Pinpoint the cell where the given text exists, returning its (X, Y) midpoint coordinate. 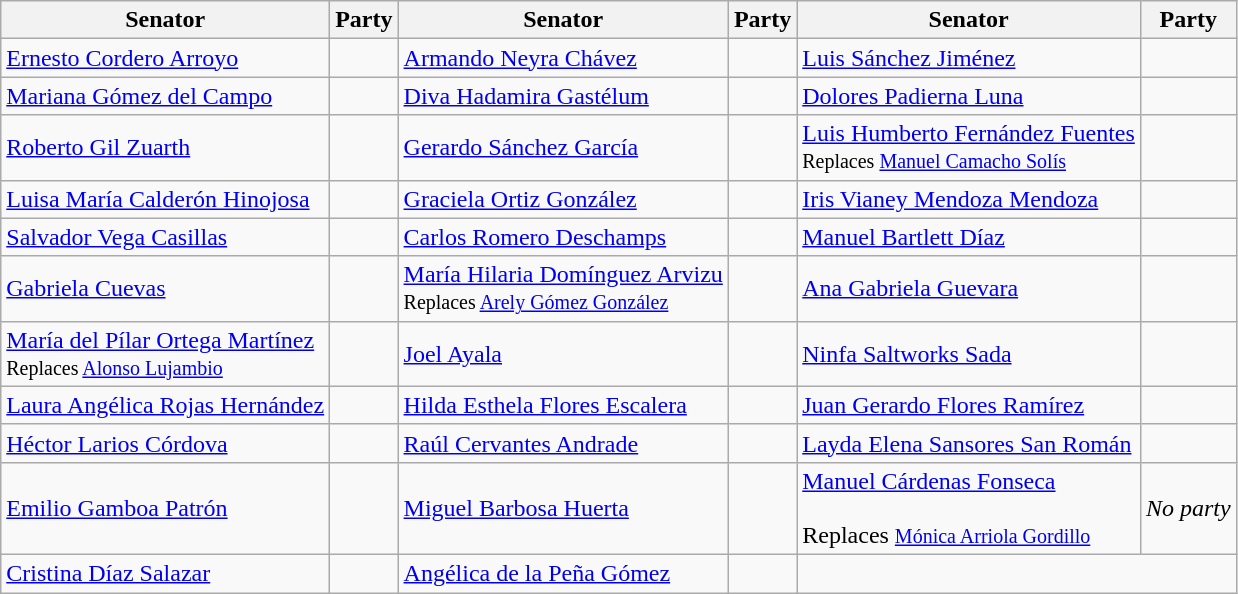
Joel Ayala (563, 354)
Laura Angélica Rojas Hernández (166, 405)
Manuel Cárdenas FonsecaReplaces Mónica Arriola Gordillo (969, 508)
Ana Gabriela Guevara (969, 288)
Raúl Cervantes Andrade (563, 443)
Luisa María Calderón Hinojosa (166, 199)
Manuel Bartlett Díaz (969, 237)
Gerardo Sánchez García (563, 148)
Dolores Padierna Luna (969, 96)
Iris Vianey Mendoza Mendoza (969, 199)
Carlos Romero Deschamps (563, 237)
Emilio Gamboa Patrón (166, 508)
Ninfa Saltworks Sada (969, 354)
Mariana Gómez del Campo (166, 96)
Gabriela Cuevas (166, 288)
Salvador Vega Casillas (166, 237)
Luis Humberto Fernández Fuentes Replaces Manuel Camacho Solís (969, 148)
No party (1188, 508)
Luis Sánchez Jiménez (969, 58)
Armando Neyra Chávez (563, 58)
Diva Hadamira Gastélum (563, 96)
Cristina Díaz Salazar (166, 573)
Graciela Ortiz González (563, 199)
Angélica de la Peña Gómez (563, 573)
María Hilaria Domínguez Arvizu Replaces Arely Gómez González (563, 288)
Miguel Barbosa Huerta (563, 508)
María del Pílar Ortega Martínez Replaces Alonso Lujambio (166, 354)
Ernesto Cordero Arroyo (166, 58)
Hilda Esthela Flores Escalera (563, 405)
Roberto Gil Zuarth (166, 148)
Layda Elena Sansores San Román (969, 443)
Juan Gerardo Flores Ramírez (969, 405)
Héctor Larios Córdova (166, 443)
